Identify which cell holds the provided text, then report its [x, y] central coordinate. 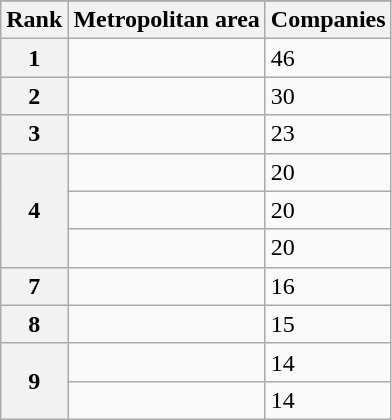
7 [34, 286]
4 [34, 210]
9 [34, 381]
2 [34, 96]
Rank [34, 20]
46 [328, 58]
8 [34, 324]
1 [34, 58]
Metropolitan area [166, 20]
30 [328, 96]
16 [328, 286]
15 [328, 324]
23 [328, 134]
3 [34, 134]
Companies [328, 20]
